Scan for the cell matching the given text and deliver its (X, Y) coordinate at center. 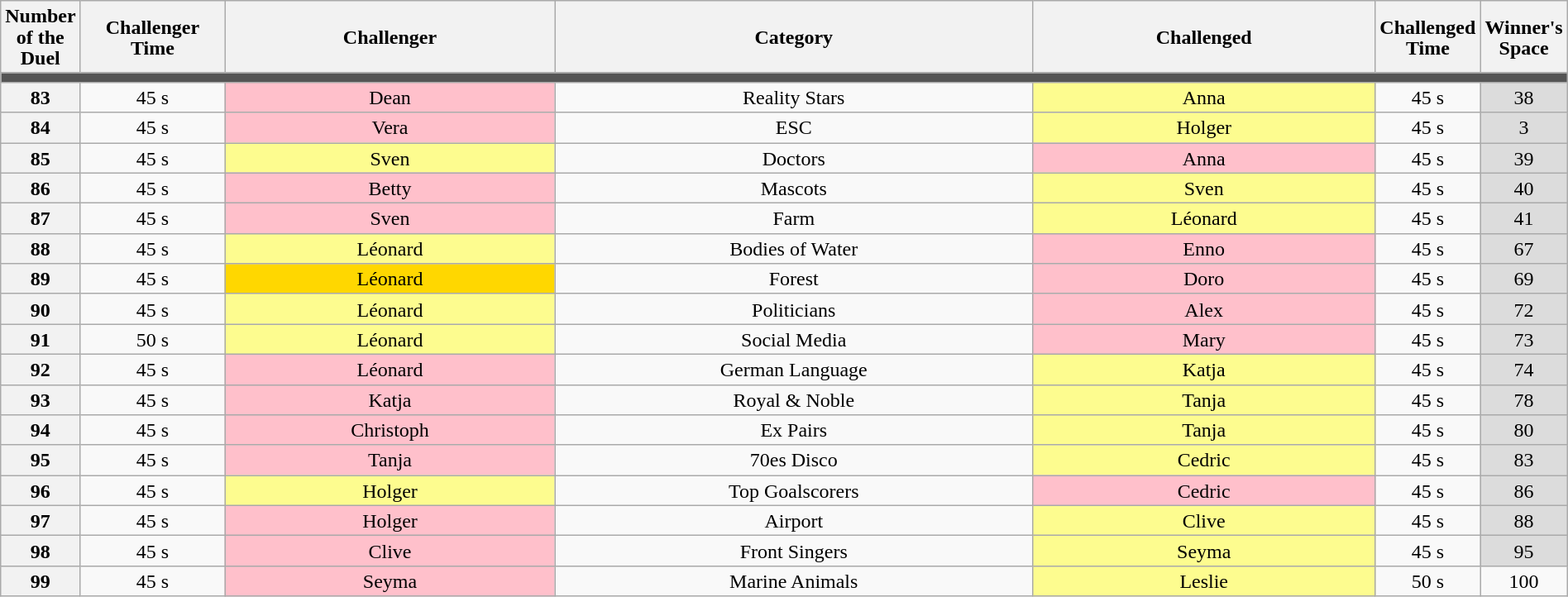
Challenged (1204, 37)
Royal & Noble (794, 400)
90 (41, 309)
Category (794, 37)
67 (1523, 248)
40 (1523, 189)
Winner's Space (1523, 37)
38 (1523, 98)
Airport (794, 521)
Challenged Time (1427, 37)
93 (41, 400)
Leslie (1204, 580)
39 (1523, 157)
Betty (390, 189)
85 (41, 157)
Marine Animals (794, 580)
Doctors (794, 157)
98 (41, 551)
Front Singers (794, 551)
97 (41, 521)
Vera (390, 127)
Dean (390, 98)
91 (41, 339)
72 (1523, 309)
100 (1523, 580)
80 (1523, 430)
German Language (794, 369)
Number of the Duel (41, 37)
Challenger Time (152, 37)
96 (41, 491)
Christoph (390, 430)
94 (41, 430)
Bodies of Water (794, 248)
87 (41, 218)
78 (1523, 400)
69 (1523, 279)
Top Goalscorers (794, 491)
Challenger (390, 37)
92 (41, 369)
Doro (1204, 279)
99 (41, 580)
3 (1523, 127)
70es Disco (794, 460)
74 (1523, 369)
Mary (1204, 339)
73 (1523, 339)
Farm (794, 218)
89 (41, 279)
Ex Pairs (794, 430)
Forest (794, 279)
84 (41, 127)
Enno (1204, 248)
Politicians (794, 309)
41 (1523, 218)
Reality Stars (794, 98)
ESC (794, 127)
Mascots (794, 189)
Alex (1204, 309)
Social Media (794, 339)
